Determine the (X, Y) coordinate at the center of the cell enclosing the given text.  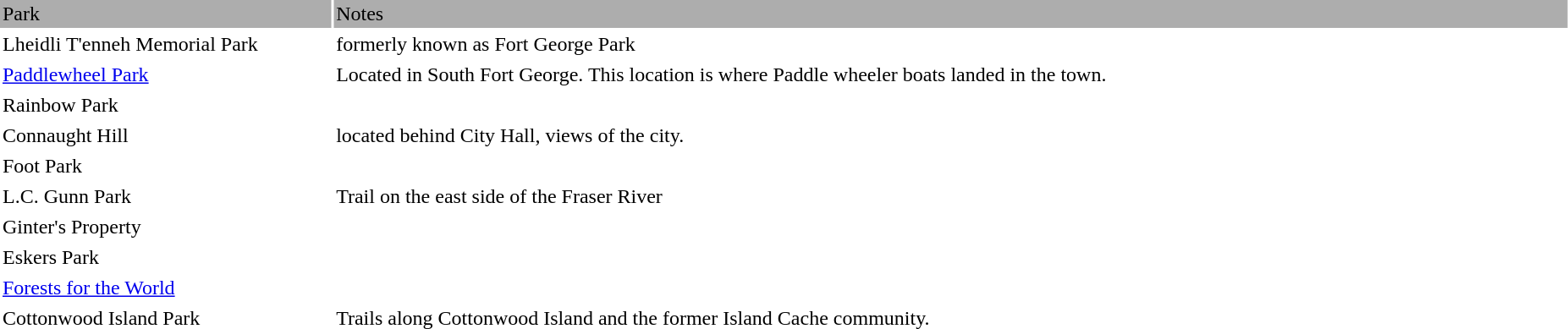
Foot Park (166, 166)
Paddlewheel Park (166, 74)
Lheidli T'enneh Memorial Park (166, 44)
Rainbow Park (166, 105)
Ginter's Property (166, 227)
L.C. Gunn Park (166, 196)
Located in South Fort George. This location is where Paddle wheeler boats landed in the town. (950, 74)
Notes (950, 14)
Eskers Park (166, 257)
Trail on the east side of the Fraser River (950, 196)
Park (166, 14)
formerly known as Fort George Park (950, 44)
Connaught Hill (166, 135)
located behind City Hall, views of the city. (950, 135)
Forests for the World (166, 288)
